Capture the cell that displays the provided text and extract its (X, Y) central coordinate. 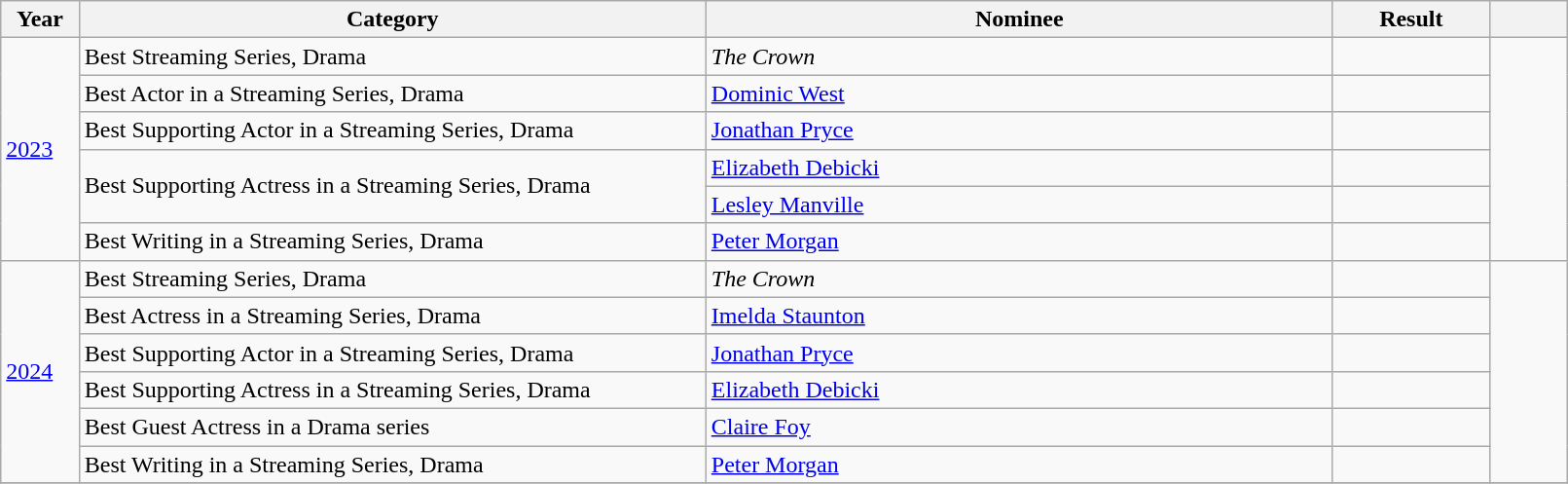
Dominic West (1019, 93)
2024 (40, 371)
2023 (40, 149)
Best Guest Actress in a Drama series (392, 427)
Category (392, 19)
Nominee (1019, 19)
Best Actress in a Streaming Series, Drama (392, 316)
Imelda Staunton (1019, 316)
Claire Foy (1019, 427)
Best Actor in a Streaming Series, Drama (392, 93)
Lesley Manville (1019, 205)
Year (40, 19)
Result (1411, 19)
